Output the (X, Y) coordinate of the center of the cell containing the given text.  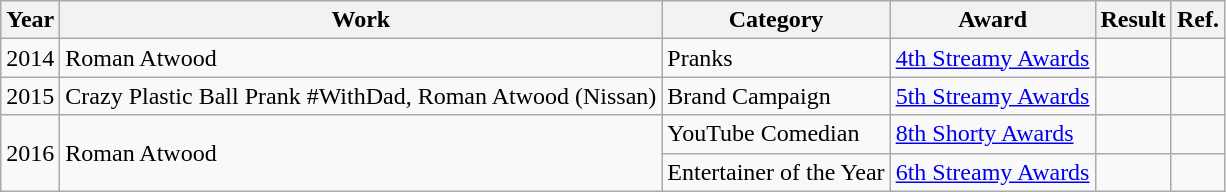
Entertainer of the Year (776, 172)
6th Streamy Awards (992, 172)
2014 (30, 58)
Ref. (1198, 20)
Result (1133, 20)
Pranks (776, 58)
2016 (30, 153)
8th Shorty Awards (992, 134)
Work (361, 20)
Brand Campaign (776, 96)
Category (776, 20)
YouTube Comedian (776, 134)
Crazy Plastic Ball Prank #WithDad, Roman Atwood (Nissan) (361, 96)
5th Streamy Awards (992, 96)
4th Streamy Awards (992, 58)
Year (30, 20)
Award (992, 20)
2015 (30, 96)
